Capture the cell that displays the provided text and extract its (x, y) central coordinate. 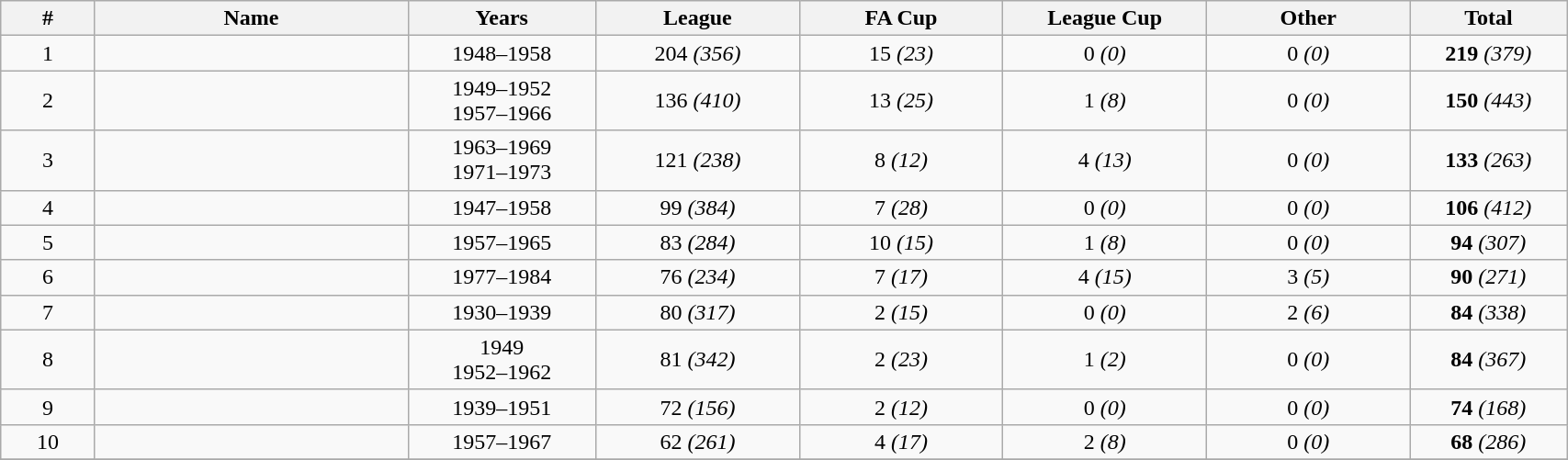
4 (17) (901, 442)
Other (1308, 18)
150 (443) (1488, 101)
121 (238) (698, 160)
League (698, 18)
1939–1951 (502, 407)
2 (6) (1308, 312)
9 (48, 407)
204 (356) (698, 53)
4 (13) (1105, 160)
8 (48, 360)
1948–1958 (502, 53)
5 (48, 242)
2 (8) (1105, 442)
84 (338) (1488, 312)
80 (317) (698, 312)
2 (12) (901, 407)
6 (48, 277)
1957–1967 (502, 442)
1947–1958 (502, 208)
84 (367) (1488, 360)
136 (410) (698, 101)
10 (48, 442)
1949–19521957–1966 (502, 101)
83 (284) (698, 242)
Years (502, 18)
13 (25) (901, 101)
76 (234) (698, 277)
2 (15) (901, 312)
4 (15) (1105, 277)
2 (23) (901, 360)
Name (252, 18)
99 (384) (698, 208)
7 (48, 312)
10 (15) (901, 242)
# (48, 18)
2 (48, 101)
League Cup (1105, 18)
7 (28) (901, 208)
19491952–1962 (502, 360)
1977–1984 (502, 277)
3 (48, 160)
68 (286) (1488, 442)
1 (2) (1105, 360)
81 (342) (698, 360)
3 (5) (1308, 277)
8 (12) (901, 160)
94 (307) (1488, 242)
Total (1488, 18)
62 (261) (698, 442)
1930–1939 (502, 312)
4 (48, 208)
74 (168) (1488, 407)
7 (17) (901, 277)
1 (48, 53)
FA Cup (901, 18)
106 (412) (1488, 208)
133 (263) (1488, 160)
1957–1965 (502, 242)
15 (23) (901, 53)
219 (379) (1488, 53)
72 (156) (698, 407)
1963–19691971–1973 (502, 160)
90 (271) (1488, 277)
